Find where the given text appears and provide that cell's center as (x, y) coordinate. 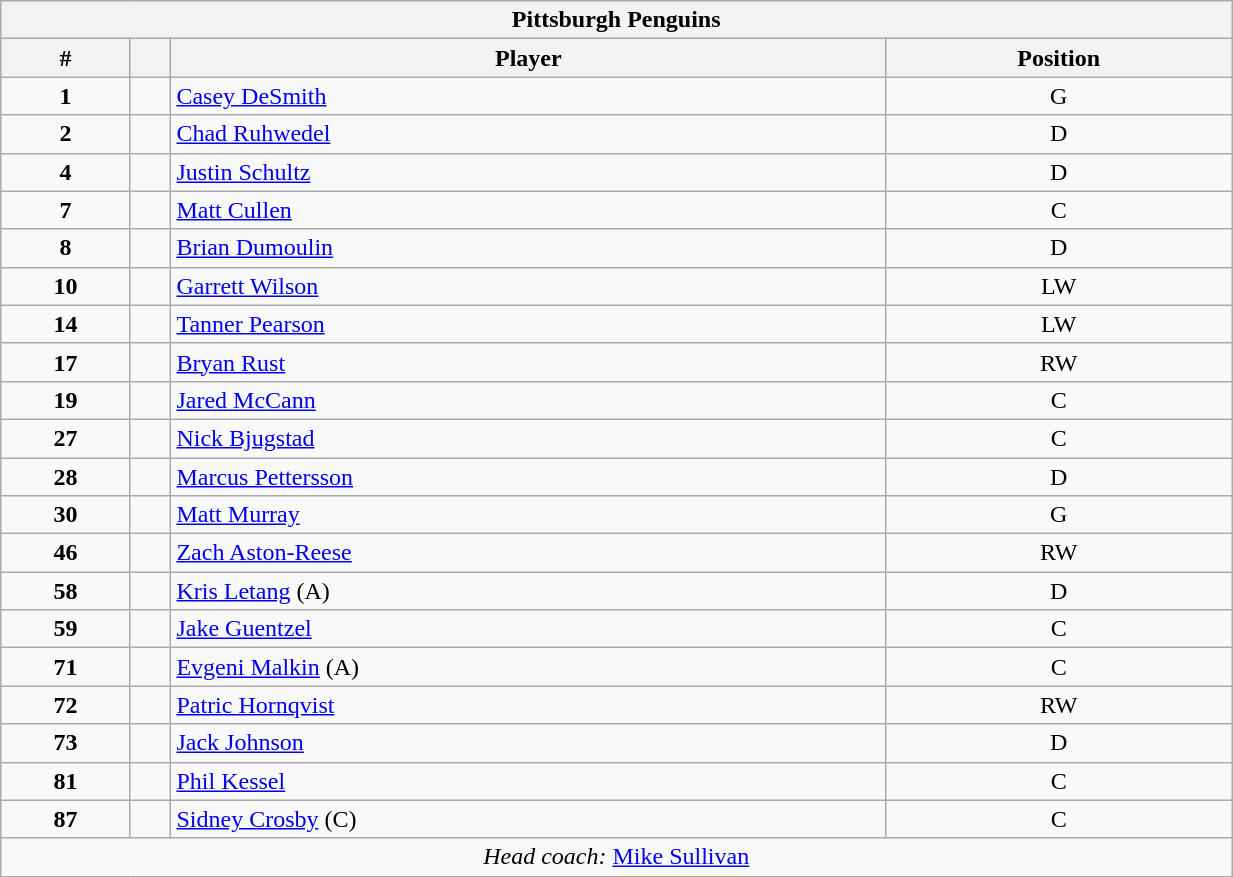
Tanner Pearson (528, 324)
19 (66, 400)
Head coach: Mike Sullivan (616, 857)
71 (66, 667)
30 (66, 515)
2 (66, 134)
10 (66, 286)
Player (528, 58)
Justin Schultz (528, 172)
17 (66, 362)
Jack Johnson (528, 743)
58 (66, 591)
1 (66, 96)
14 (66, 324)
Jared McCann (528, 400)
Bryan Rust (528, 362)
81 (66, 781)
Sidney Crosby (C) (528, 819)
73 (66, 743)
Casey DeSmith (528, 96)
87 (66, 819)
# (66, 58)
Garrett Wilson (528, 286)
Chad Ruhwedel (528, 134)
7 (66, 210)
28 (66, 477)
72 (66, 705)
Zach Aston-Reese (528, 553)
Brian Dumoulin (528, 248)
8 (66, 248)
Marcus Pettersson (528, 477)
59 (66, 629)
27 (66, 438)
Kris Letang (A) (528, 591)
46 (66, 553)
Evgeni Malkin (A) (528, 667)
Matt Cullen (528, 210)
Nick Bjugstad (528, 438)
Matt Murray (528, 515)
Patric Hornqvist (528, 705)
Pittsburgh Penguins (616, 20)
Position (1059, 58)
Jake Guentzel (528, 629)
Phil Kessel (528, 781)
4 (66, 172)
